Search for the cell housing the specified text and yield its [X, Y] center coordinate. 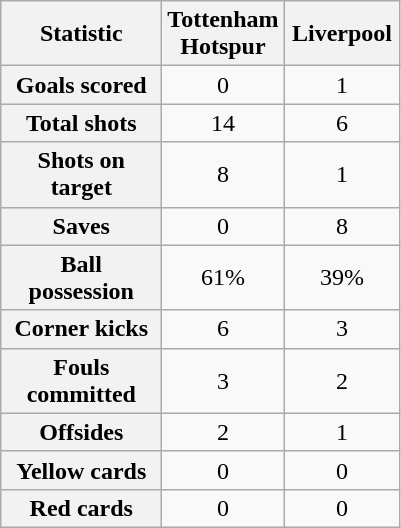
Goals scored [82, 85]
Saves [82, 226]
Corner kicks [82, 329]
Liverpool [342, 34]
Shots on target [82, 174]
Fouls committed [82, 380]
Total shots [82, 123]
Statistic [82, 34]
Yellow cards [82, 470]
14 [223, 123]
Ball possession [82, 278]
Offsides [82, 432]
39% [342, 278]
61% [223, 278]
Red cards [82, 508]
Tottenham Hotspur [223, 34]
